Return the (X, Y) coordinate for the center point of the cell that contains the specified text.  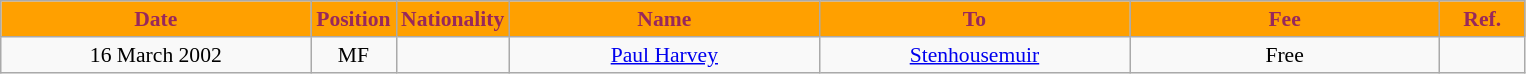
Position (354, 19)
16 March 2002 (156, 55)
Stenhousemuir (974, 55)
MF (354, 55)
Date (156, 19)
Ref. (1482, 19)
Fee (1285, 19)
Nationality (452, 19)
To (974, 19)
Name (664, 19)
Paul Harvey (664, 55)
Free (1285, 55)
